For the text-containing cell, return its midpoint in (X, Y) coordinate format. 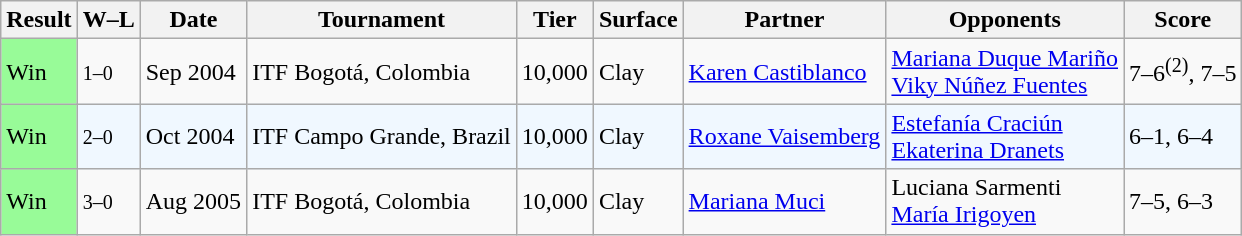
Roxane Vaisemberg (784, 136)
3–0 (108, 202)
Karen Castiblanco (784, 72)
7–5, 6–3 (1183, 202)
Score (1183, 20)
1–0 (108, 72)
Date (193, 20)
Aug 2005 (193, 202)
Mariana Duque Mariño Viky Núñez Fuentes (1005, 72)
2–0 (108, 136)
Partner (784, 20)
Luciana Sarmenti María Irigoyen (1005, 202)
7–6(2), 7–5 (1183, 72)
Mariana Muci (784, 202)
W–L (108, 20)
Result (39, 20)
Tournament (382, 20)
Opponents (1005, 20)
Oct 2004 (193, 136)
6–1, 6–4 (1183, 136)
ITF Campo Grande, Brazil (382, 136)
Sep 2004 (193, 72)
Estefanía Craciún Ekaterina Dranets (1005, 136)
Surface (638, 20)
Tier (554, 20)
